From the cell containing the given text, extract its center point as [X, Y] coordinate. 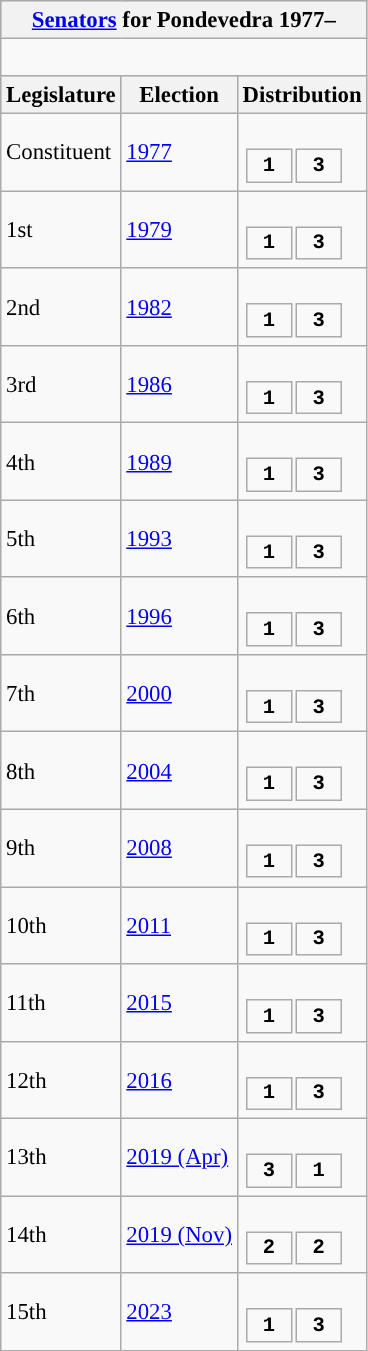
15th [61, 1312]
2008 [179, 848]
12th [61, 1080]
2023 [179, 1312]
Distribution [302, 95]
3rd [61, 384]
2015 [179, 1002]
Election [179, 95]
3 1 [302, 1158]
2004 [179, 770]
1993 [179, 538]
1977 [179, 152]
1982 [179, 306]
10th [61, 926]
1st [61, 230]
2019 (Nov) [179, 1234]
Legislature [61, 95]
2 2 [302, 1234]
5th [61, 538]
1979 [179, 230]
Constituent [61, 152]
9th [61, 848]
13th [61, 1158]
1989 [179, 462]
2nd [61, 306]
14th [61, 1234]
2019 (Apr) [179, 1158]
Senators for Pondevedra 1977– [184, 20]
1996 [179, 616]
4th [61, 462]
11th [61, 1002]
2011 [179, 926]
1986 [179, 384]
2000 [179, 694]
7th [61, 694]
8th [61, 770]
6th [61, 616]
2016 [179, 1080]
